Return the (X, Y) coordinate for the center point of the cell that contains the specified text.  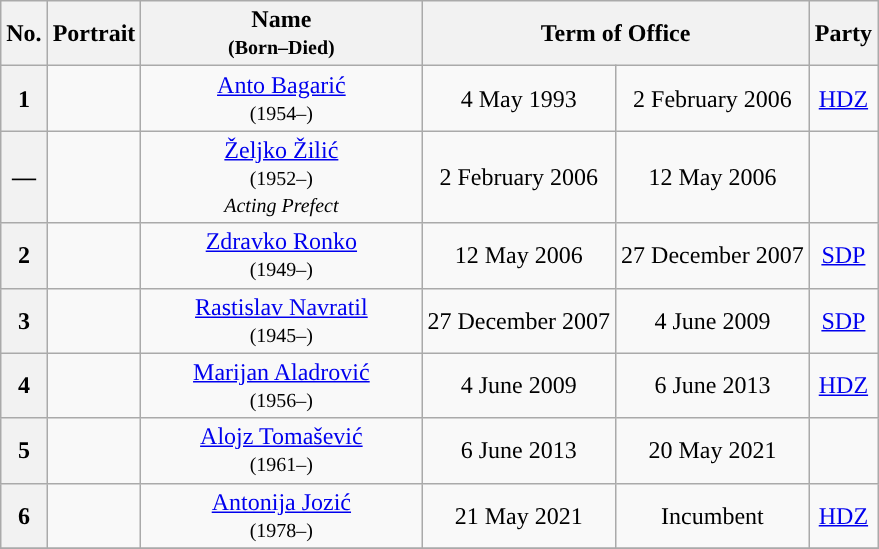
Zdravko Ronko(1949–) (282, 256)
2 (24, 256)
Anto Bagarić(1954–) (282, 98)
Rastislav Navratil(1945–) (282, 320)
4 (24, 386)
Alojz Tomašević(1961–) (282, 450)
Željko Žilić(1952–)Acting Prefect (282, 177)
Portrait (94, 34)
Antonija Jozić(1978–) (282, 516)
— (24, 177)
1 (24, 98)
Incumbent (713, 516)
21 May 2021 (519, 516)
6 (24, 516)
Term of Office (616, 34)
Marijan Aladrović(1956–) (282, 386)
No. (24, 34)
3 (24, 320)
Party (843, 34)
Name(Born–Died) (282, 34)
20 May 2021 (713, 450)
4 May 1993 (519, 98)
5 (24, 450)
